Pinpoint the cell where the given text exists, returning its (x, y) midpoint coordinate. 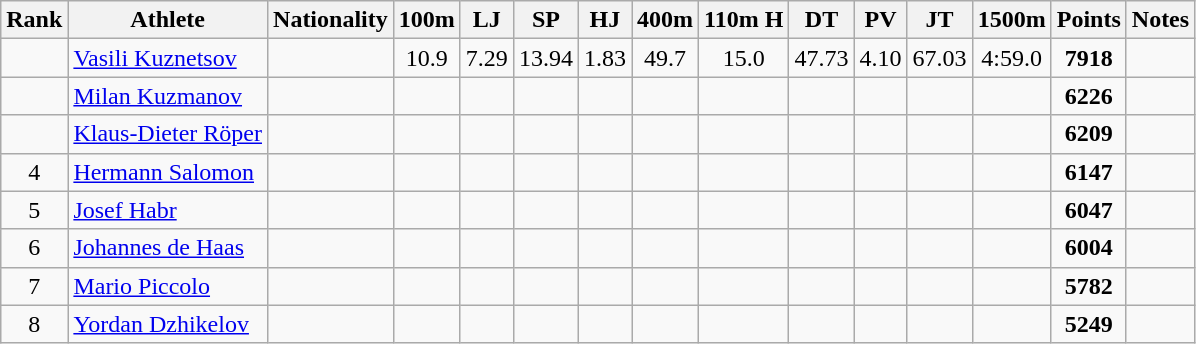
67.03 (940, 58)
DT (822, 20)
HJ (604, 20)
47.73 (822, 58)
Milan Kuzmanov (168, 96)
JT (940, 20)
5 (34, 210)
1500m (1012, 20)
7 (34, 286)
5782 (1088, 286)
Yordan Dzhikelov (168, 324)
7918 (1088, 58)
6 (34, 248)
49.7 (666, 58)
Notes (1160, 20)
Mario Piccolo (168, 286)
13.94 (546, 58)
Points (1088, 20)
110m H (744, 20)
4:59.0 (1012, 58)
6147 (1088, 172)
4.10 (880, 58)
4 (34, 172)
SP (546, 20)
100m (426, 20)
1.83 (604, 58)
15.0 (744, 58)
PV (880, 20)
Hermann Salomon (168, 172)
Vasili Kuznetsov (168, 58)
Josef Habr (168, 210)
Klaus-Dieter Röper (168, 134)
Athlete (168, 20)
Johannes de Haas (168, 248)
LJ (486, 20)
6047 (1088, 210)
8 (34, 324)
Nationality (331, 20)
6226 (1088, 96)
6209 (1088, 134)
7.29 (486, 58)
Rank (34, 20)
6004 (1088, 248)
5249 (1088, 324)
400m (666, 20)
10.9 (426, 58)
